Scan for the cell matching the given text and deliver its (X, Y) coordinate at center. 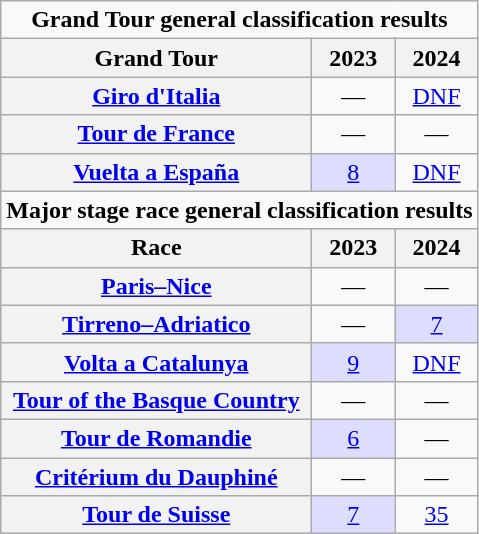
Race (156, 248)
Tour de Suisse (156, 515)
Tour of the Basque Country (156, 400)
Vuelta a España (156, 172)
Grand Tour general classification results (240, 20)
Critérium du Dauphiné (156, 477)
Tour de Romandie (156, 438)
9 (354, 362)
Grand Tour (156, 58)
Major stage race general classification results (240, 210)
35 (436, 515)
Giro d'Italia (156, 96)
6 (354, 438)
Tirreno–Adriatico (156, 324)
Tour de France (156, 134)
8 (354, 172)
Paris–Nice (156, 286)
Volta a Catalunya (156, 362)
